Output the [x, y] coordinate of the center of the cell containing the given text.  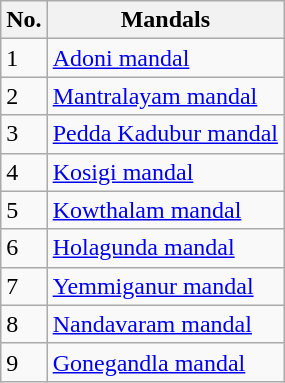
Yemmiganur mandal [165, 286]
5 [24, 210]
2 [24, 96]
3 [24, 134]
1 [24, 58]
8 [24, 324]
Kosigi mandal [165, 172]
Gonegandla mandal [165, 362]
9 [24, 362]
Mandals [165, 20]
4 [24, 172]
6 [24, 248]
Mantralayam mandal [165, 96]
Kowthalam mandal [165, 210]
No. [24, 20]
Holagunda mandal [165, 248]
Pedda Kadubur mandal [165, 134]
7 [24, 286]
Adoni mandal [165, 58]
Nandavaram mandal [165, 324]
